Capture the cell that displays the provided text and extract its (x, y) central coordinate. 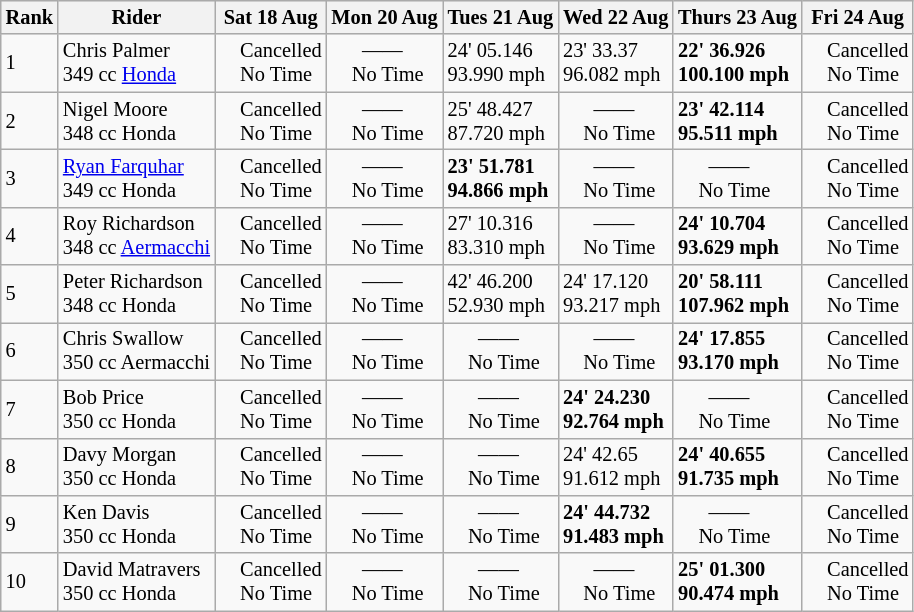
23' 51.781 94.866 mph (500, 178)
Chris Palmer 349 cc Honda (136, 63)
Roy Richardson 348 cc Aermacchi (136, 236)
10 (30, 582)
24' 24.230 92.764 mph (616, 409)
24' 10.704 93.629 mph (738, 236)
25' 48.427 87.720 mph (500, 121)
24' 40.655 91.735 mph (738, 467)
1 (30, 63)
20' 58.111 107.962 mph (738, 294)
4 (30, 236)
27' 10.316 83.310 mph (500, 236)
5 (30, 294)
Rank (30, 17)
23' 42.114 95.511 mph (738, 121)
Bob Price 350 cc Honda (136, 409)
23' 33.37 96.082 mph (616, 63)
8 (30, 467)
24' 17.855 93.170 mph (738, 351)
Wed 22 Aug (616, 17)
22' 36.926 100.100 mph (738, 63)
2 (30, 121)
24' 44.732 91.483 mph (616, 524)
Ryan Farquhar 349 cc Honda (136, 178)
Davy Morgan 350 cc Honda (136, 467)
David Matravers 350 cc Honda (136, 582)
Sat 18 Aug (271, 17)
42' 46.200 52.930 mph (500, 294)
6 (30, 351)
Thurs 23 Aug (738, 17)
Peter Richardson 348 cc Honda (136, 294)
Chris Swallow 350 cc Aermacchi (136, 351)
25' 01.300 90.474 mph (738, 582)
Rider (136, 17)
24' 42.65 91.612 mph (616, 467)
24' 05.146 93.990 mph (500, 63)
Nigel Moore 348 cc Honda (136, 121)
Tues 21 Aug (500, 17)
24' 17.120 93.217 mph (616, 294)
3 (30, 178)
9 (30, 524)
7 (30, 409)
Ken Davis 350 cc Honda (136, 524)
Mon 20 Aug (384, 17)
Fri 24 Aug (858, 17)
